Identify which cell holds the provided text, then report its [X, Y] central coordinate. 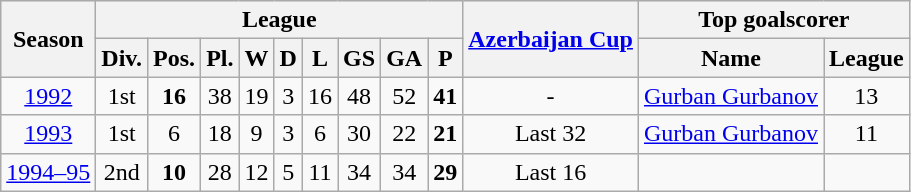
38 [220, 96]
P [446, 58]
GS [360, 58]
18 [220, 134]
22 [404, 134]
48 [360, 96]
Azerbaijan Cup [551, 39]
30 [360, 134]
Top goalscorer [774, 20]
19 [256, 96]
GA [404, 58]
D [288, 58]
5 [288, 172]
41 [446, 96]
9 [256, 134]
1993 [48, 134]
12 [256, 172]
Last 16 [551, 172]
21 [446, 134]
Pl. [220, 58]
2nd [122, 172]
1994–95 [48, 172]
W [256, 58]
- [551, 96]
13 [867, 96]
1992 [48, 96]
10 [174, 172]
Pos. [174, 58]
Last 32 [551, 134]
28 [220, 172]
Name [730, 58]
Season [48, 39]
L [320, 58]
52 [404, 96]
Div. [122, 58]
29 [446, 172]
